For the text-containing cell, return its midpoint in [X, Y] coordinate format. 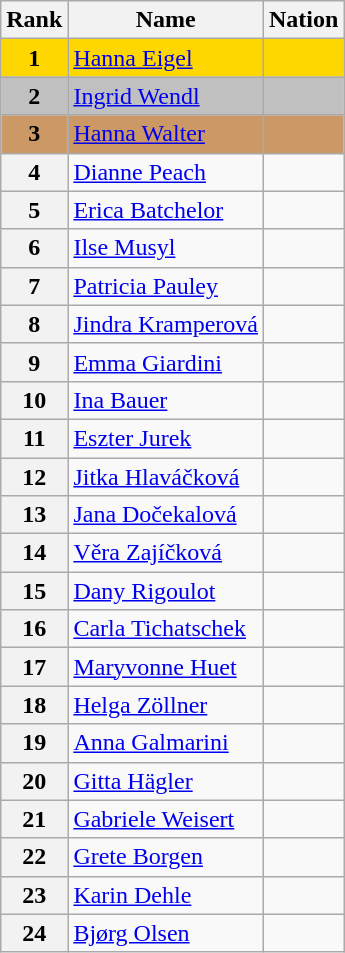
Jitka Hlaváčková [166, 477]
Dany Rigoulot [166, 591]
Eszter Jurek [166, 438]
Ingrid Wendl [166, 96]
Ina Bauer [166, 400]
Ilse Musyl [166, 248]
17 [34, 667]
13 [34, 515]
Hanna Eigel [166, 58]
2 [34, 96]
Jana Dočekalová [166, 515]
1 [34, 58]
4 [34, 172]
Grete Borgen [166, 857]
12 [34, 477]
11 [34, 438]
Anna Galmarini [166, 743]
Rank [34, 20]
21 [34, 819]
6 [34, 248]
Emma Giardini [166, 362]
Hanna Walter [166, 134]
Maryvonne Huet [166, 667]
8 [34, 324]
20 [34, 781]
7 [34, 286]
Patricia Pauley [166, 286]
Bjørg Olsen [166, 933]
15 [34, 591]
Carla Tichatschek [166, 629]
3 [34, 134]
Nation [304, 20]
Karin Dehle [166, 895]
16 [34, 629]
Jindra Kramperová [166, 324]
Gabriele Weisert [166, 819]
9 [34, 362]
5 [34, 210]
Dianne Peach [166, 172]
18 [34, 705]
Erica Batchelor [166, 210]
Gitta Hägler [166, 781]
Věra Zajíčková [166, 553]
10 [34, 400]
22 [34, 857]
23 [34, 895]
24 [34, 933]
Name [166, 20]
19 [34, 743]
14 [34, 553]
Helga Zöllner [166, 705]
